Scan for the cell matching the given text and deliver its (x, y) coordinate at center. 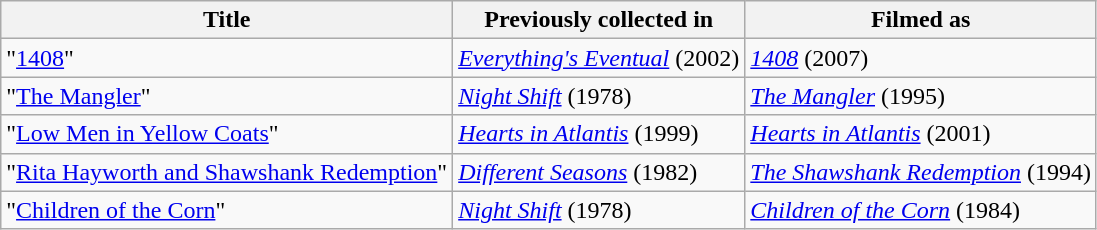
Hearts in Atlantis (1999) (599, 134)
"Children of the Corn" (227, 210)
1408 (2007) (921, 58)
Children of the Corn (1984) (921, 210)
Different Seasons (1982) (599, 172)
The Mangler (1995) (921, 96)
"1408" (227, 58)
"Rita Hayworth and Shawshank Redemption" (227, 172)
"The Mangler" (227, 96)
Previously collected in (599, 20)
Title (227, 20)
Filmed as (921, 20)
The Shawshank Redemption (1994) (921, 172)
Everything's Eventual (2002) (599, 58)
"Low Men in Yellow Coats" (227, 134)
Hearts in Atlantis (2001) (921, 134)
